Provide the [x, y] coordinate of the cell's center where the given text is located.  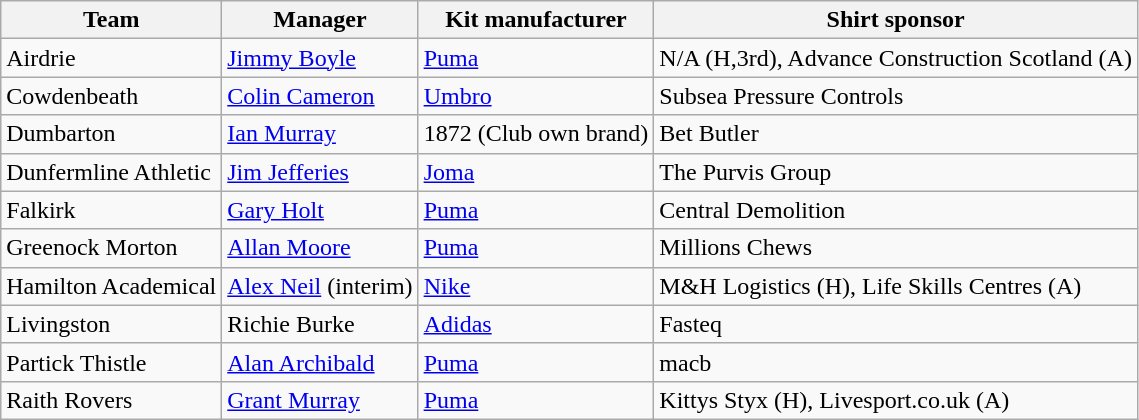
Kit manufacturer [536, 20]
Millions Chews [896, 248]
Kittys Styx (H), Livesport.co.uk (A) [896, 400]
Jimmy Boyle [320, 58]
Dumbarton [112, 134]
Team [112, 20]
Manager [320, 20]
Fasteq [896, 324]
Dunfermline Athletic [112, 172]
Falkirk [112, 210]
M&H Logistics (H), Life Skills Centres (A) [896, 286]
Allan Moore [320, 248]
Nike [536, 286]
Alan Archibald [320, 362]
Grant Murray [320, 400]
Colin Cameron [320, 96]
Airdrie [112, 58]
Gary Holt [320, 210]
Hamilton Academical [112, 286]
The Purvis Group [896, 172]
Umbro [536, 96]
Raith Rovers [112, 400]
Partick Thistle [112, 362]
Cowdenbeath [112, 96]
Jim Jefferies [320, 172]
Central Demolition [896, 210]
Livingston [112, 324]
Joma [536, 172]
Adidas [536, 324]
Alex Neil (interim) [320, 286]
1872 (Club own brand) [536, 134]
Greenock Morton [112, 248]
N/A (H,3rd), Advance Construction Scotland (A) [896, 58]
Ian Murray [320, 134]
macb [896, 362]
Subsea Pressure Controls [896, 96]
Shirt sponsor [896, 20]
Bet Butler [896, 134]
Richie Burke [320, 324]
